Pinpoint the cell where the given text exists, returning its (x, y) midpoint coordinate. 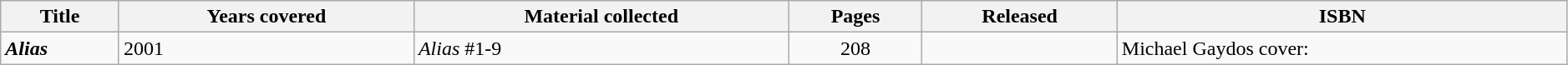
Alias (60, 48)
ISBN (1342, 17)
Years covered (266, 17)
208 (855, 48)
Pages (855, 17)
Michael Gaydos cover: (1342, 48)
2001 (266, 48)
Alias #1-9 (601, 48)
Released (1019, 17)
Title (60, 17)
Material collected (601, 17)
